Return (X, Y) of the center of cell containing provided text 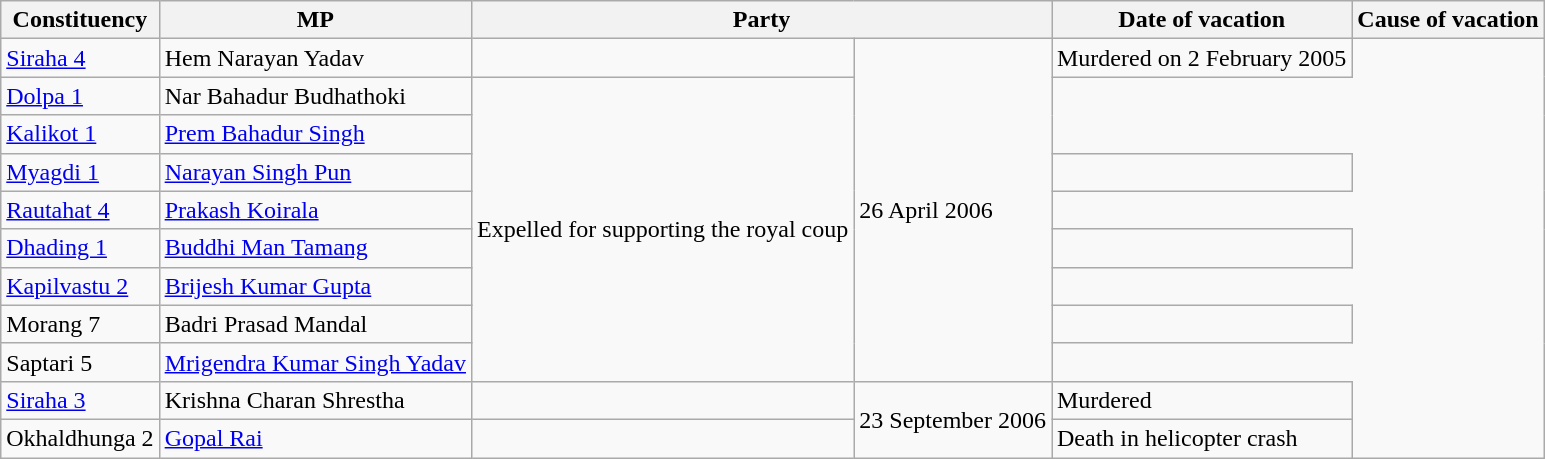
Okhaldhunga 2 (80, 438)
Kapilvastu 2 (80, 286)
Morang 7 (80, 324)
Party (761, 20)
Constituency (80, 20)
Dhading 1 (80, 248)
Mrigendra Kumar Singh Yadav (315, 362)
Myagdi 1 (80, 172)
Buddhi Man Tamang (315, 248)
MP (315, 20)
Prem Bahadur Singh (315, 134)
26 April 2006 (953, 210)
Rautahat 4 (80, 210)
Badri Prasad Mandal (315, 324)
Expelled for supporting the royal coup (662, 229)
Cause of vacation (1448, 20)
Saptari 5 (80, 362)
Murdered (1202, 400)
Siraha 3 (80, 400)
Death in helicopter crash (1202, 438)
Brijesh Kumar Gupta (315, 286)
Kalikot 1 (80, 134)
Hem Narayan Yadav (315, 58)
Prakash Koirala (315, 210)
Nar Bahadur Budhathoki (315, 96)
Krishna Charan Shrestha (315, 400)
23 September 2006 (953, 419)
Siraha 4 (80, 58)
Date of vacation (1202, 20)
Dolpa 1 (80, 96)
Gopal Rai (315, 438)
Narayan Singh Pun (315, 172)
Murdered on 2 February 2005 (1202, 58)
